Return (X, Y) of the center of cell containing provided text 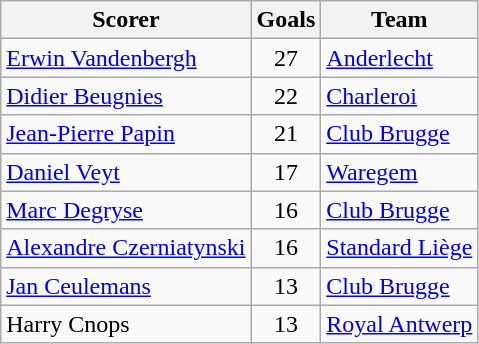
Royal Antwerp (400, 324)
Alexandre Czerniatynski (126, 248)
21 (286, 134)
Team (400, 20)
Marc Degryse (126, 210)
Goals (286, 20)
Waregem (400, 172)
Charleroi (400, 96)
Jan Ceulemans (126, 286)
Daniel Veyt (126, 172)
Didier Beugnies (126, 96)
Scorer (126, 20)
Erwin Vandenbergh (126, 58)
Jean-Pierre Papin (126, 134)
22 (286, 96)
Standard Liège (400, 248)
27 (286, 58)
17 (286, 172)
Anderlecht (400, 58)
Harry Cnops (126, 324)
